Locate the cell with the specified text and output its (x, y) center coordinate. 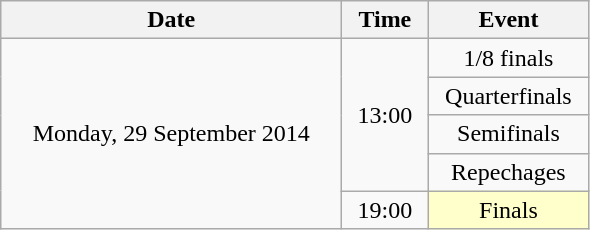
1/8 finals (508, 58)
Semifinals (508, 134)
Event (508, 20)
19:00 (385, 210)
Monday, 29 September 2014 (172, 134)
13:00 (385, 115)
Quarterfinals (508, 96)
Repechages (508, 172)
Time (385, 20)
Finals (508, 210)
Date (172, 20)
